Capture the cell that displays the provided text and extract its [X, Y] central coordinate. 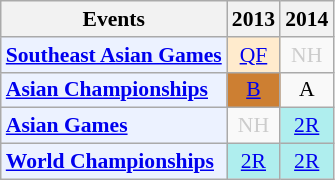
A [306, 90]
B [254, 90]
2014 [306, 19]
Events [114, 19]
World Championships [114, 162]
Asian Championships [114, 90]
Southeast Asian Games [114, 55]
QF [254, 55]
2013 [254, 19]
Asian Games [114, 126]
